Identify which cell holds the provided text, then report its (X, Y) central coordinate. 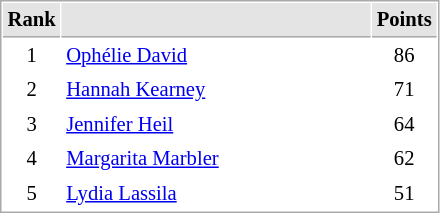
4 (32, 158)
2 (32, 90)
Hannah Kearney (216, 90)
Points (404, 20)
1 (32, 56)
51 (404, 194)
86 (404, 56)
Rank (32, 20)
71 (404, 90)
Margarita Marbler (216, 158)
64 (404, 124)
Lydia Lassila (216, 194)
62 (404, 158)
Ophélie David (216, 56)
3 (32, 124)
5 (32, 194)
Jennifer Heil (216, 124)
